Return (X, Y) of the center of cell containing provided text 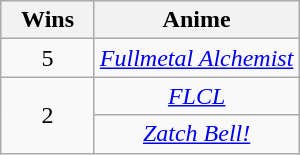
5 (48, 58)
Fullmetal Alchemist (196, 58)
2 (48, 115)
Anime (196, 20)
Wins (48, 20)
Zatch Bell! (196, 134)
FLCL (196, 96)
